Determine the (x, y) coordinate at the center of the cell enclosing the given text.  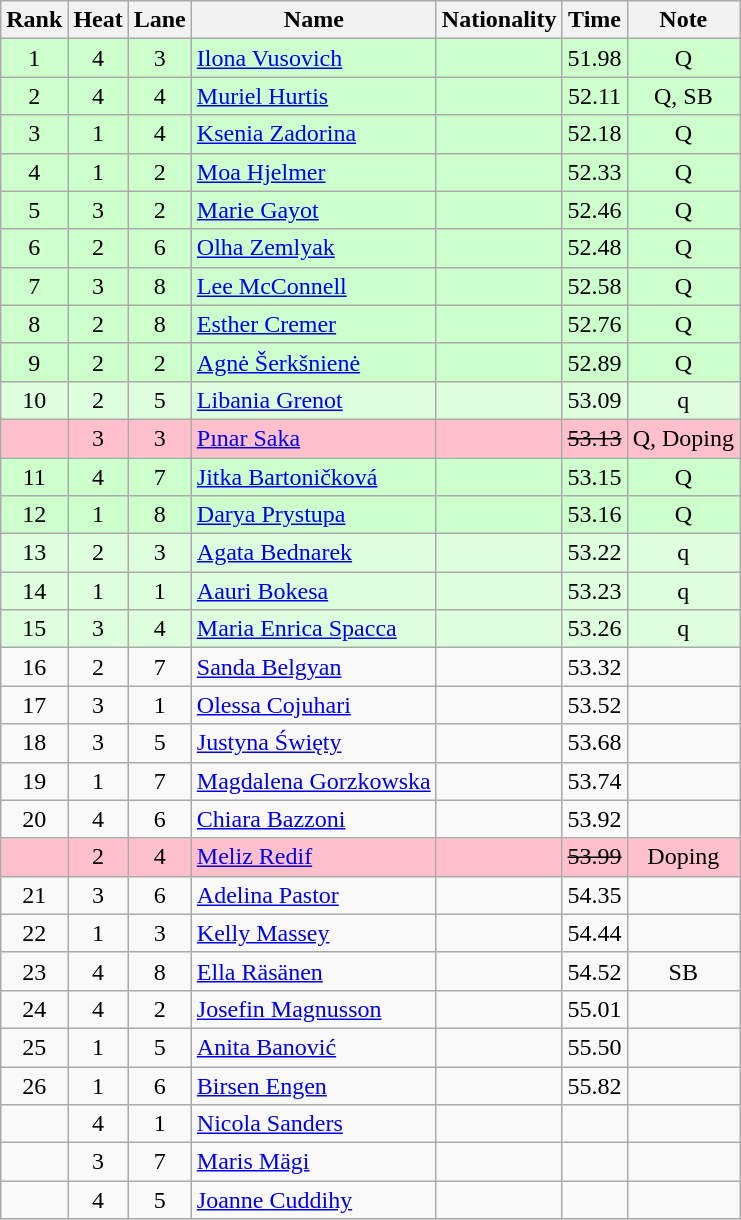
Maria Enrica Spacca (314, 629)
Birsen Engen (314, 1085)
Moa Hjelmer (314, 172)
52.11 (594, 96)
21 (34, 895)
Josefin Magnusson (314, 1009)
Magdalena Gorzkowska (314, 781)
SB (683, 971)
55.50 (594, 1047)
52.18 (594, 134)
9 (34, 362)
54.44 (594, 933)
Sanda Belgyan (314, 667)
Aauri Bokesa (314, 591)
53.52 (594, 705)
13 (34, 553)
53.23 (594, 591)
53.09 (594, 400)
Q, Doping (683, 438)
Maris Mägi (314, 1162)
53.15 (594, 477)
Meliz Redif (314, 857)
Ksenia Zadorina (314, 134)
14 (34, 591)
Nationality (499, 20)
53.32 (594, 667)
Libania Grenot (314, 400)
53.68 (594, 743)
53.99 (594, 857)
53.74 (594, 781)
Time (594, 20)
Jitka Bartoničková (314, 477)
52.76 (594, 324)
53.92 (594, 819)
Doping (683, 857)
Anita Banović (314, 1047)
52.89 (594, 362)
52.58 (594, 286)
Lane (160, 20)
52.33 (594, 172)
22 (34, 933)
19 (34, 781)
18 (34, 743)
55.01 (594, 1009)
Esther Cremer (314, 324)
Ilona Vusovich (314, 58)
Agnė Šerkšnienė (314, 362)
10 (34, 400)
11 (34, 477)
24 (34, 1009)
15 (34, 629)
17 (34, 705)
52.48 (594, 248)
Rank (34, 20)
Kelly Massey (314, 933)
52.46 (594, 210)
Marie Gayot (314, 210)
Name (314, 20)
51.98 (594, 58)
Justyna Święty (314, 743)
Pınar Saka (314, 438)
53.13 (594, 438)
Olha Zemlyak (314, 248)
53.16 (594, 515)
53.22 (594, 553)
Agata Bednarek (314, 553)
Heat (98, 20)
Adelina Pastor (314, 895)
16 (34, 667)
54.35 (594, 895)
Ella Räsänen (314, 971)
Chiara Bazzoni (314, 819)
Muriel Hurtis (314, 96)
Q, SB (683, 96)
53.26 (594, 629)
54.52 (594, 971)
Nicola Sanders (314, 1124)
26 (34, 1085)
Lee McConnell (314, 286)
12 (34, 515)
Olessa Cojuhari (314, 705)
Darya Prystupa (314, 515)
25 (34, 1047)
Note (683, 20)
Joanne Cuddihy (314, 1200)
20 (34, 819)
55.82 (594, 1085)
23 (34, 971)
